From the cell containing the given text, extract its center point as [x, y] coordinate. 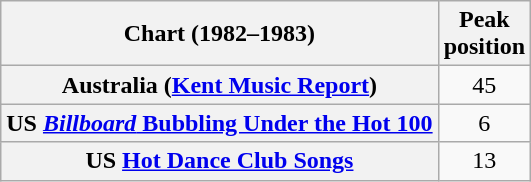
45 [484, 85]
US Hot Dance Club Songs [220, 161]
Chart (1982–1983) [220, 34]
Australia (Kent Music Report) [220, 85]
6 [484, 123]
Peakposition [484, 34]
US Billboard Bubbling Under the Hot 100 [220, 123]
13 [484, 161]
